Find where the given text appears and provide that cell's center as (X, Y) coordinate. 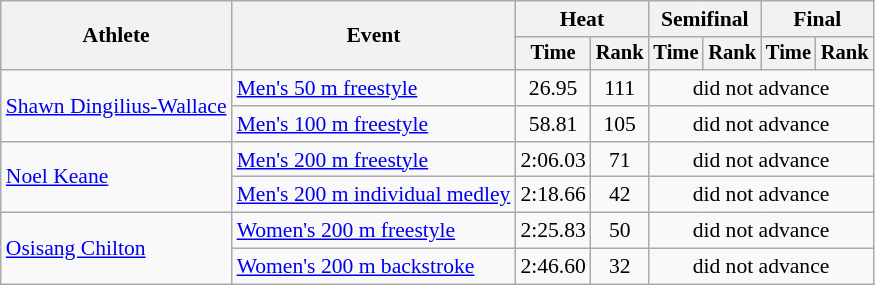
2:46.60 (552, 267)
Athlete (116, 36)
111 (620, 88)
Noel Keane (116, 178)
2:25.83 (552, 231)
2:18.66 (552, 195)
Final (817, 19)
Men's 200 m freestyle (374, 160)
Shawn Dingilius-Wallace (116, 106)
Men's 200 m individual medley (374, 195)
71 (620, 160)
58.81 (552, 124)
50 (620, 231)
Heat (582, 19)
105 (620, 124)
32 (620, 267)
Women's 200 m freestyle (374, 231)
26.95 (552, 88)
Men's 100 m freestyle (374, 124)
Men's 50 m freestyle (374, 88)
42 (620, 195)
Semifinal (704, 19)
Event (374, 36)
Osisang Chilton (116, 248)
2:06.03 (552, 160)
Women's 200 m backstroke (374, 267)
